Locate the cell with the specified text and output its (X, Y) center coordinate. 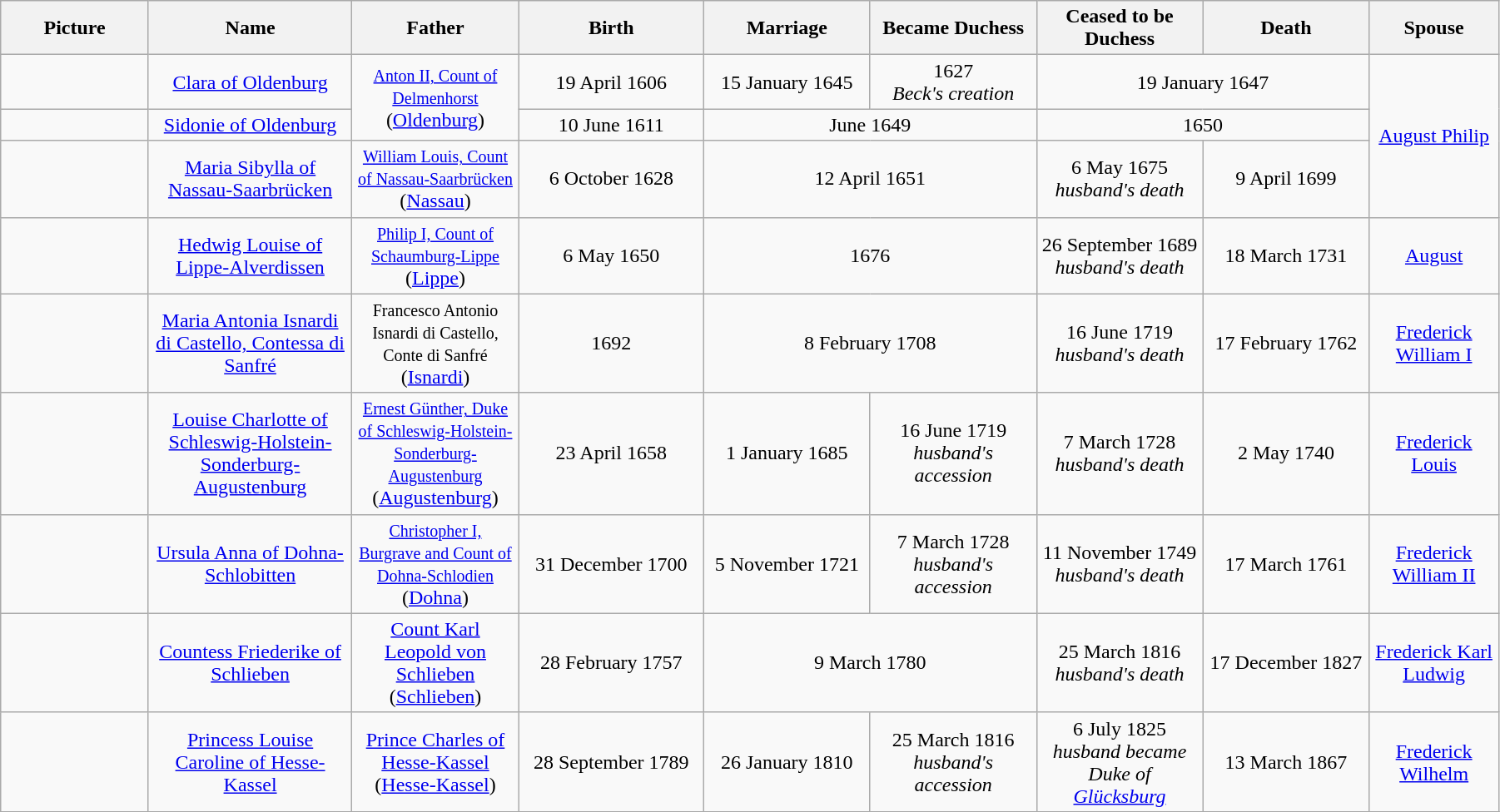
6 October 1628 (611, 179)
17 December 1827 (1286, 662)
19 April 1606 (611, 82)
Princess Louise Caroline of Hesse-Kassel (250, 762)
Louise Charlotte of Schleswig-Holstein-Sonderburg-Augustenburg (250, 453)
6 May 1650 (611, 255)
Ernest Günther, Duke of Schleswig-Holstein-Sonderburg-Augustenburg(Augustenburg) (436, 453)
28 September 1789 (611, 762)
Prince Charles of Hesse-Kassel(Hesse-Kassel) (436, 762)
Hedwig Louise of Lippe-Alverdissen (250, 255)
15 January 1645 (787, 82)
19 January 1647 (1203, 82)
William Louis, Count of Nassau-Saarbrücken(Nassau) (436, 179)
28 February 1757 (611, 662)
7 March 1728husband's death (1120, 453)
Birth (611, 28)
Ceased to be Duchess (1120, 28)
23 April 1658 (611, 453)
25 March 1816 husband's accession (953, 762)
August Philip (1434, 136)
Spouse (1434, 28)
Ursula Anna of Dohna-Schlobitten (250, 564)
25 March 1816 husband's death (1120, 662)
Frederick Karl Ludwig (1434, 662)
11 November 1749husband's death (1120, 564)
August (1434, 255)
Picture (75, 28)
Death (1286, 28)
6 May 1675husband's death (1120, 179)
Anton II, Count of Delmenhorst(Oldenburg) (436, 98)
18 March 1731 (1286, 255)
Philip I, Count of Schaumburg-Lippe(Lippe) (436, 255)
8 February 1708 (870, 343)
Countess Friederike of Schlieben (250, 662)
Frederick Louis (1434, 453)
1627 Beck's creation (953, 82)
17 February 1762 (1286, 343)
Father (436, 28)
Sidonie of Oldenburg (250, 125)
12 April 1651 (870, 179)
16 June 1719 husband's accession (953, 453)
13 March 1867 (1286, 762)
Maria Antonia Isnardi di Castello, Contessa di Sanfré (250, 343)
Christopher I, Burgrave and Count of Dohna-Schlodien(Dohna) (436, 564)
Frederick Wilhelm (1434, 762)
Name (250, 28)
9 April 1699 (1286, 179)
6 July 1825 husband became Duke of Glücksburg (1120, 762)
Count Karl Leopold von Schlieben(Schlieben) (436, 662)
Frederick William II (1434, 564)
26 January 1810 (787, 762)
31 December 1700 (611, 564)
17 March 1761 (1286, 564)
7 March 1728 husband's accession (953, 564)
5 November 1721 (787, 564)
Frederick William I (1434, 343)
Francesco Antonio Isnardi di Castello, Conte di Sanfré(Isnardi) (436, 343)
9 March 1780 (870, 662)
26 September 1689husband's death (1120, 255)
1650 (1203, 125)
2 May 1740 (1286, 453)
Clara of Oldenburg (250, 82)
1 January 1685 (787, 453)
Marriage (787, 28)
June 1649 (870, 125)
1676 (870, 255)
10 June 1611 (611, 125)
1692 (611, 343)
Became Duchess (953, 28)
16 June 1719 husband's death (1120, 343)
Maria Sibylla of Nassau-Saarbrücken (250, 179)
